Find where the given text appears and provide that cell's center as [X, Y] coordinate. 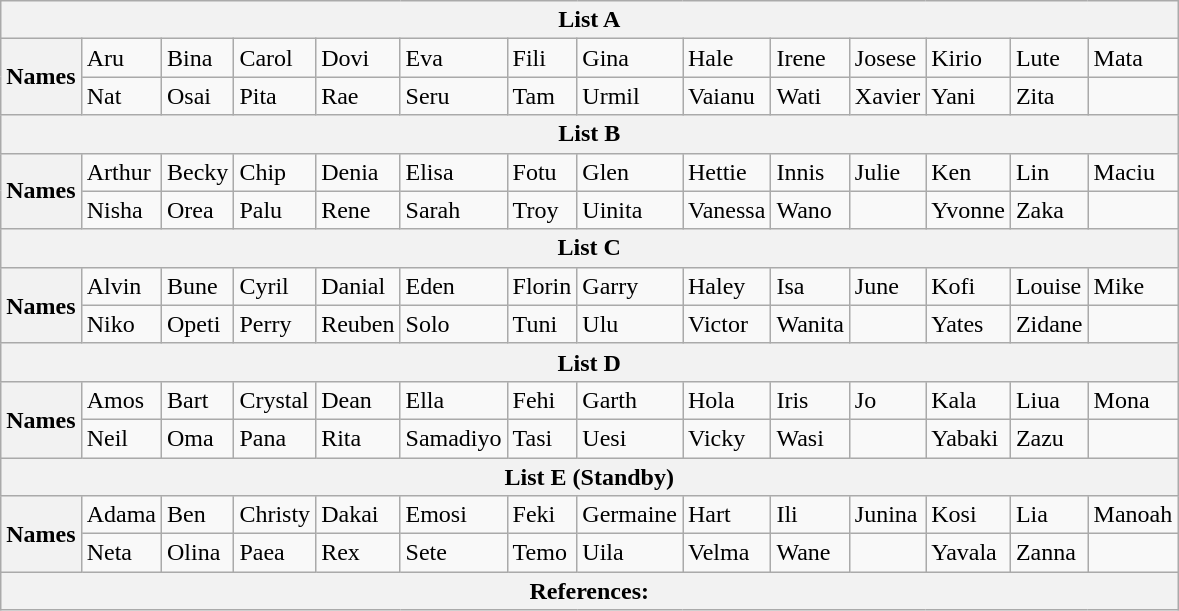
Pita [275, 96]
Dakai [358, 515]
List C [590, 248]
Tam [542, 96]
Dean [358, 400]
Wano [810, 210]
Eva [454, 58]
Uila [630, 553]
Xavier [887, 96]
Lia [1049, 515]
List E (Standby) [590, 477]
Lin [1049, 172]
Ben [198, 515]
Emosi [454, 515]
Paea [275, 553]
Garry [630, 286]
Rita [358, 438]
Neta [121, 553]
Zanna [1049, 553]
Zita [1049, 96]
Seru [454, 96]
Reuben [358, 324]
Crystal [275, 400]
Uesi [630, 438]
Sete [454, 553]
Nisha [121, 210]
Hola [726, 400]
Aru [121, 58]
Mata [1133, 58]
Liua [1049, 400]
Hale [726, 58]
Uinita [630, 210]
Palu [275, 210]
Elisa [454, 172]
Neil [121, 438]
Troy [542, 210]
Yvonne [968, 210]
Danial [358, 286]
Rene [358, 210]
Wanita [810, 324]
Christy [275, 515]
Orea [198, 210]
Sarah [454, 210]
Mona [1133, 400]
Rae [358, 96]
Bina [198, 58]
Isa [810, 286]
June [887, 286]
Ella [454, 400]
Samadiyo [454, 438]
Urmil [630, 96]
Wasi [810, 438]
Fotu [542, 172]
Tuni [542, 324]
Vanessa [726, 210]
Bune [198, 286]
Yani [968, 96]
Hettie [726, 172]
Germaine [630, 515]
Adama [121, 515]
Louise [1049, 286]
List A [590, 20]
Kofi [968, 286]
Vaianu [726, 96]
List B [590, 134]
Ulu [630, 324]
Julie [887, 172]
Yabaki [968, 438]
Solo [454, 324]
Junina [887, 515]
Pana [275, 438]
Ili [810, 515]
Eden [454, 286]
Tasi [542, 438]
Glen [630, 172]
Wati [810, 96]
Zazu [1049, 438]
Perry [275, 324]
Vicky [726, 438]
Fehi [542, 400]
Innis [810, 172]
Kirio [968, 58]
List D [590, 362]
Victor [726, 324]
Zidane [1049, 324]
Fili [542, 58]
Maciu [1133, 172]
Amos [121, 400]
Carol [275, 58]
Irene [810, 58]
Olina [198, 553]
Manoah [1133, 515]
Niko [121, 324]
Opeti [198, 324]
Osai [198, 96]
Feki [542, 515]
Josese [887, 58]
Rex [358, 553]
Jo [887, 400]
Kosi [968, 515]
Becky [198, 172]
Haley [726, 286]
Cyril [275, 286]
Ken [968, 172]
Kala [968, 400]
Alvin [121, 286]
Oma [198, 438]
Wane [810, 553]
Arthur [121, 172]
Iris [810, 400]
Dovi [358, 58]
Bart [198, 400]
Lute [1049, 58]
References: [590, 591]
Zaka [1049, 210]
Temo [542, 553]
Chip [275, 172]
Florin [542, 286]
Nat [121, 96]
Garth [630, 400]
Velma [726, 553]
Denia [358, 172]
Gina [630, 58]
Hart [726, 515]
Yavala [968, 553]
Mike [1133, 286]
Yates [968, 324]
